Pinpoint the cell where the given text exists, returning its (x, y) midpoint coordinate. 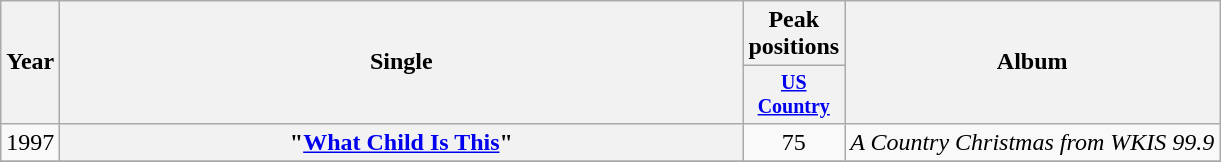
"What Child Is This" (402, 142)
Year (30, 62)
Single (402, 62)
75 (794, 142)
1997 (30, 142)
A Country Christmas from WKIS 99.9 (1032, 142)
Peak positions (794, 34)
Album (1032, 62)
US Country (794, 94)
